For the text-containing cell, return its midpoint in [x, y] coordinate format. 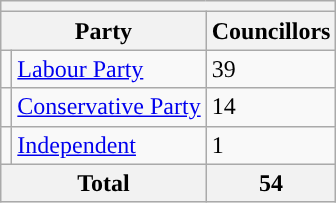
54 [271, 183]
Party [104, 31]
14 [271, 107]
1 [271, 145]
Conservative Party [109, 107]
Total [104, 183]
39 [271, 69]
Independent [109, 145]
Councillors [271, 31]
Labour Party [109, 69]
